Identify which cell holds the provided text, then report its [x, y] central coordinate. 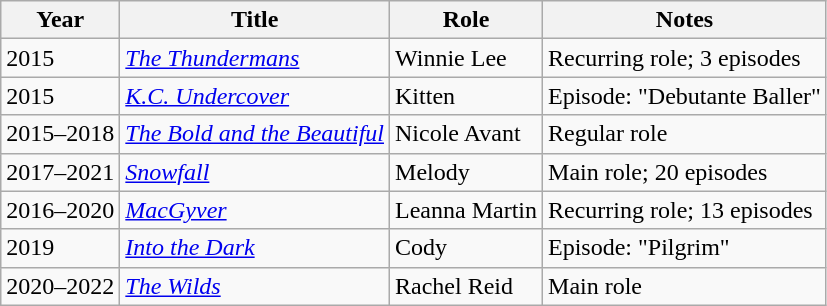
Rachel Reid [466, 286]
Recurring role; 13 episodes [685, 210]
MacGyver [255, 210]
2017–2021 [60, 172]
2016–2020 [60, 210]
K.C. Undercover [255, 96]
Leanna Martin [466, 210]
Year [60, 20]
The Wilds [255, 286]
Cody [466, 248]
The Bold and the Beautiful [255, 134]
Role [466, 20]
Kitten [466, 96]
Episode: "Pilgrim" [685, 248]
Recurring role; 3 episodes [685, 58]
Notes [685, 20]
Into the Dark [255, 248]
Melody [466, 172]
2015–2018 [60, 134]
Winnie Lee [466, 58]
Regular role [685, 134]
The Thundermans [255, 58]
2019 [60, 248]
Nicole Avant [466, 134]
Snowfall [255, 172]
Episode: "Debutante Baller" [685, 96]
Main role [685, 286]
Title [255, 20]
2020–2022 [60, 286]
Main role; 20 episodes [685, 172]
